Output the [X, Y] coordinate of the center of the cell containing the given text.  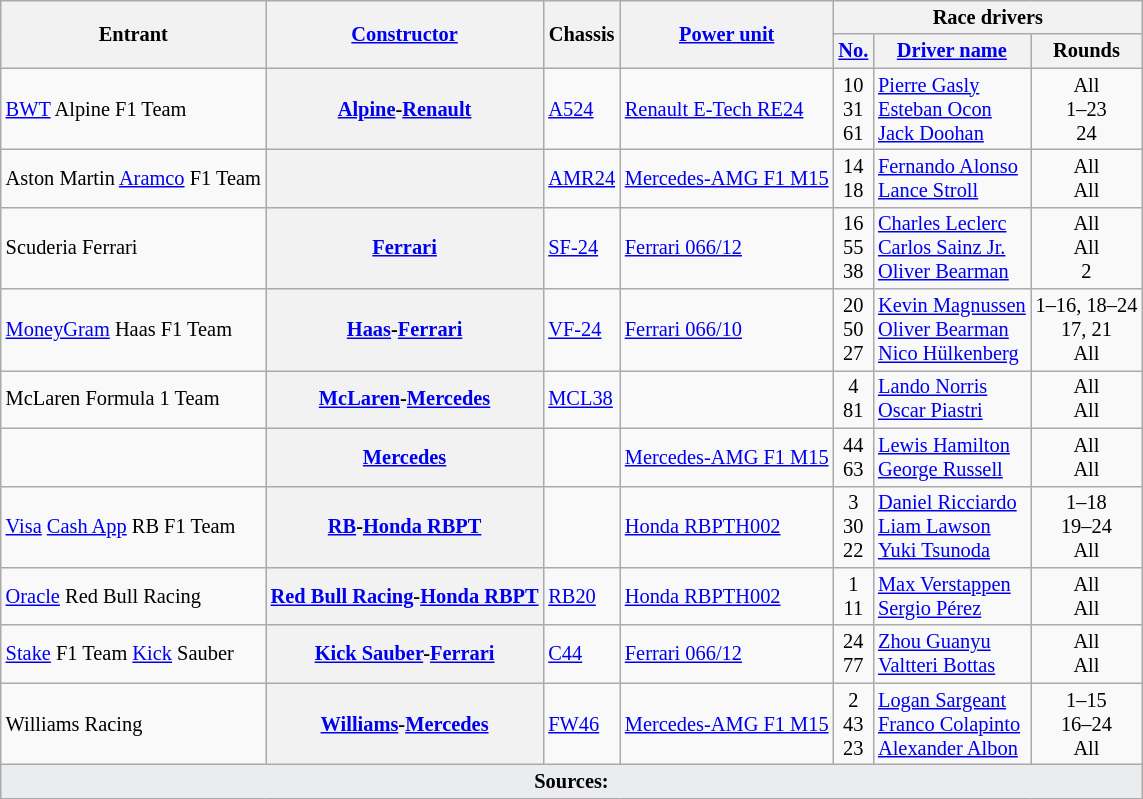
MCL38 [582, 399]
AMR24 [582, 178]
Max VerstappenSergio Pérez [952, 596]
All1–2324 [1087, 109]
205027 [853, 330]
1418 [853, 178]
BWT Alpine F1 Team [134, 109]
Kevin MagnussenOliver Bearman Nico Hülkenberg [952, 330]
A524 [582, 109]
Renault E-Tech RE24 [727, 109]
McLaren-Mercedes [405, 399]
Lewis HamiltonGeorge Russell [952, 457]
Williams-Mercedes [405, 724]
No. [853, 51]
Entrant [134, 34]
Rounds [1087, 51]
33022 [853, 527]
1–16, 18–2417, 21All [1087, 330]
C44 [582, 654]
Race drivers [988, 17]
Sources: [572, 781]
165538 [853, 248]
Red Bull Racing-Honda RBPT [405, 596]
1–1819–24All [1087, 527]
Mercedes [405, 457]
Chassis [582, 34]
Scuderia Ferrari [134, 248]
RB20 [582, 596]
Visa Cash App RB F1 Team [134, 527]
Constructor [405, 34]
VF-24 [582, 330]
Stake F1 Team Kick Sauber [134, 654]
2477 [853, 654]
Haas-Ferrari [405, 330]
Daniel RicciardoLiam LawsonYuki Tsunoda [952, 527]
24323 [853, 724]
Ferrari 066/10 [727, 330]
4463 [853, 457]
481 [853, 399]
FW46 [582, 724]
McLaren Formula 1 Team [134, 399]
RB-Honda RBPT [405, 527]
103161 [853, 109]
Logan SargeantFranco ColapintoAlexander Albon [952, 724]
Driver name [952, 51]
MoneyGram Haas F1 Team [134, 330]
Ferrari [405, 248]
111 [853, 596]
Oracle Red Bull Racing [134, 596]
1–1516–24All [1087, 724]
Fernando AlonsoLance Stroll [952, 178]
SF-24 [582, 248]
Alpine-Renault [405, 109]
Pierre GaslyEsteban OconJack Doohan [952, 109]
Power unit [727, 34]
Williams Racing [134, 724]
Charles LeclercCarlos Sainz Jr.Oliver Bearman [952, 248]
Lando NorrisOscar Piastri [952, 399]
AllAll2 [1087, 248]
Kick Sauber-Ferrari [405, 654]
Zhou GuanyuValtteri Bottas [952, 654]
Aston Martin Aramco F1 Team [134, 178]
